Return the (x, y) coordinate for the center point of the cell that contains the specified text.  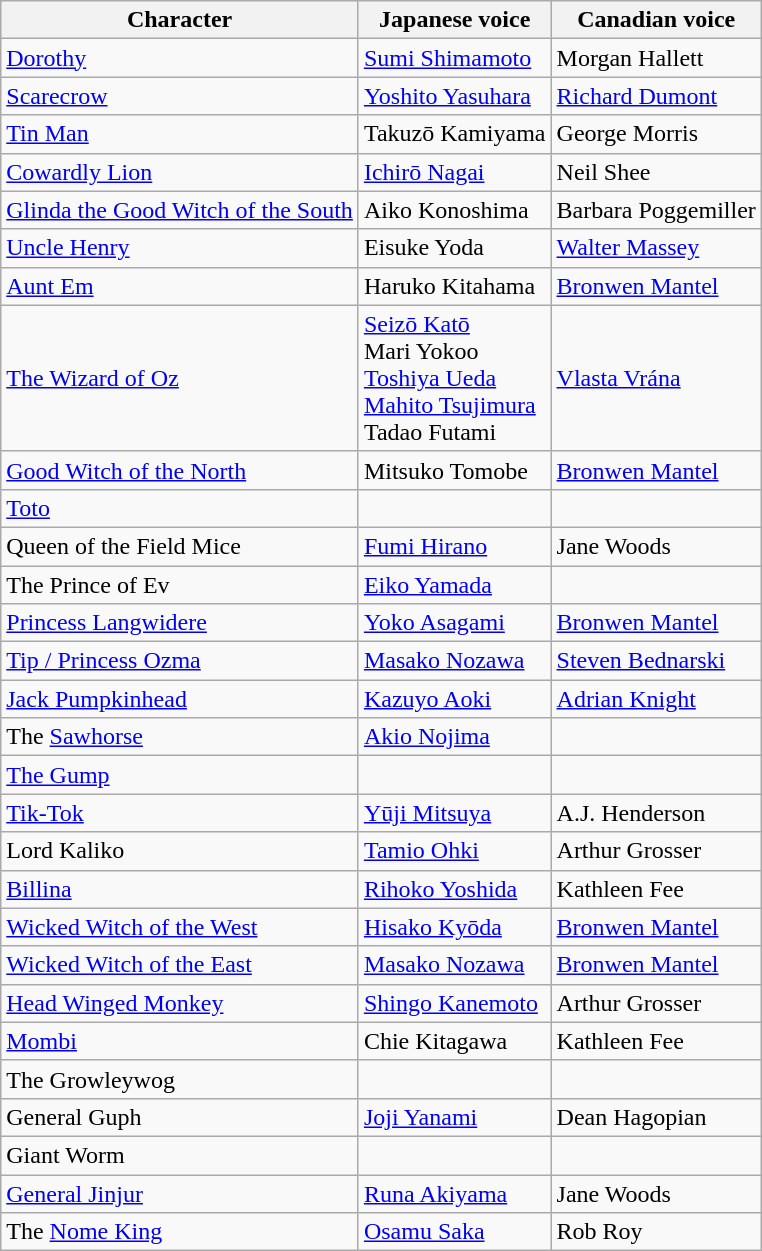
Wicked Witch of the East (180, 965)
The Wizard of Oz (180, 378)
The Sawhorse (180, 737)
Morgan Hallett (656, 58)
Seizō KatōMari YokooToshiya UedaMahito TsujimuraTadao Futami (454, 378)
The Gump (180, 775)
Tik-Tok (180, 813)
Cowardly Lion (180, 172)
Eisuke Yoda (454, 248)
Shingo Kanemoto (454, 1003)
Character (180, 20)
Dorothy (180, 58)
Fumi Hirano (454, 546)
Richard Dumont (656, 96)
Giant Worm (180, 1155)
Rob Roy (656, 1232)
Japanese voice (454, 20)
A.J. Henderson (656, 813)
Joji Yanami (454, 1117)
Yoko Asagami (454, 623)
Takuzō Kamiyama (454, 134)
Canadian voice (656, 20)
Queen of the Field Mice (180, 546)
Dean Hagopian (656, 1117)
The Growleywog (180, 1079)
Hisako Kyōda (454, 927)
Barbara Poggemiller (656, 210)
Eiko Yamada (454, 585)
Uncle Henry (180, 248)
Sumi Shimamoto (454, 58)
George Morris (656, 134)
Adrian Knight (656, 699)
General Jinjur (180, 1193)
Neil Shee (656, 172)
The Nome King (180, 1232)
Haruko Kitahama (454, 286)
Ichirō Nagai (454, 172)
Osamu Saka (454, 1232)
Lord Kaliko (180, 851)
Princess Langwidere (180, 623)
Toto (180, 508)
Yoshito Yasuhara (454, 96)
Akio Nojima (454, 737)
Tin Man (180, 134)
Billina (180, 889)
Rihoko Yoshida (454, 889)
Tip / Princess Ozma (180, 661)
Vlasta Vrána (656, 378)
Tamio Ohki (454, 851)
Mombi (180, 1041)
Yūji Mitsuya (454, 813)
Good Witch of the North (180, 470)
Scarecrow (180, 96)
Aiko Konoshima (454, 210)
Wicked Witch of the West (180, 927)
Kazuyo Aoki (454, 699)
Mitsuko Tomobe (454, 470)
Steven Bednarski (656, 661)
Aunt Em (180, 286)
Walter Massey (656, 248)
General Guph (180, 1117)
Jack Pumpkinhead (180, 699)
Head Winged Monkey (180, 1003)
The Prince of Ev (180, 585)
Runa Akiyama (454, 1193)
Chie Kitagawa (454, 1041)
Glinda the Good Witch of the South (180, 210)
